Determine the (X, Y) coordinate at the center of the cell enclosing the given text.  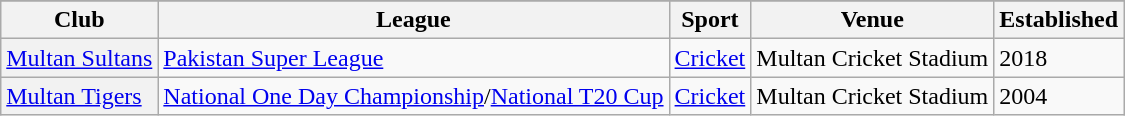
Venue (872, 20)
Sport (710, 20)
2004 (1059, 96)
Multan Sultans (80, 58)
League (414, 20)
Club (80, 20)
Multan Tigers (80, 96)
Pakistan Super League (414, 58)
2018 (1059, 58)
National One Day Championship/National T20 Cup (414, 96)
Established (1059, 20)
